Output the (X, Y) coordinate of the center of the cell containing the given text.  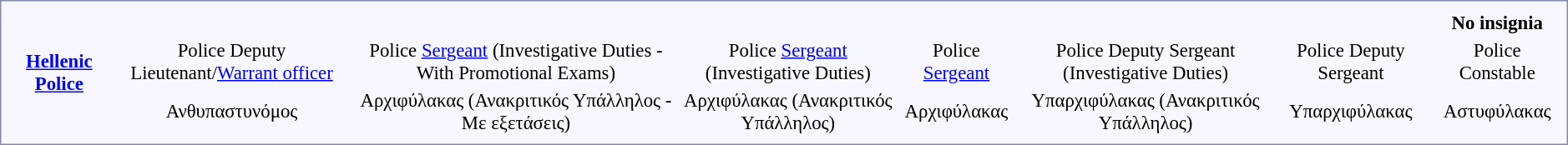
Police Sergeant (957, 62)
No insignia (1497, 22)
Αστυφύλακας (1497, 112)
Υπαρχιφύλακας (Ανακριτικός Υπάλληλος) (1146, 112)
Police Sergeant (Investigative Duties) (788, 62)
Police Deputy Sergeant (1351, 62)
Αρχιφύλακας (Ανακριτικός Υπάλληλος - Με εξετάσεις) (516, 112)
Hellenic Police (59, 72)
Αρχιφύλακας (957, 112)
Police Deputy Sergeant (Investigative Duties) (1146, 62)
Υπαρχιφύλακας (1351, 112)
Αρχιφύλακας (Ανακριτικός Υπάλληλος) (788, 112)
Ανθυπαστυνόμος (232, 112)
Police Deputy Lieutenant/Warrant officer (232, 62)
Police Sergeant (Investigative Duties - With Promotional Exams) (516, 62)
Police Constable (1497, 62)
